Return (X, Y) of the center of cell containing provided text 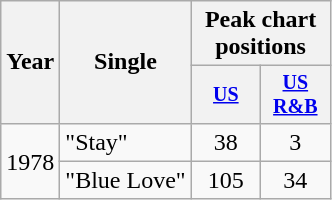
"Stay" (126, 142)
US (226, 94)
3 (296, 142)
34 (296, 180)
USR&B (296, 94)
Year (30, 62)
Peak chart positions (260, 34)
1978 (30, 161)
38 (226, 142)
Single (126, 62)
"Blue Love" (126, 180)
105 (226, 180)
